Locate the cell with the specified text and output its [X, Y] center coordinate. 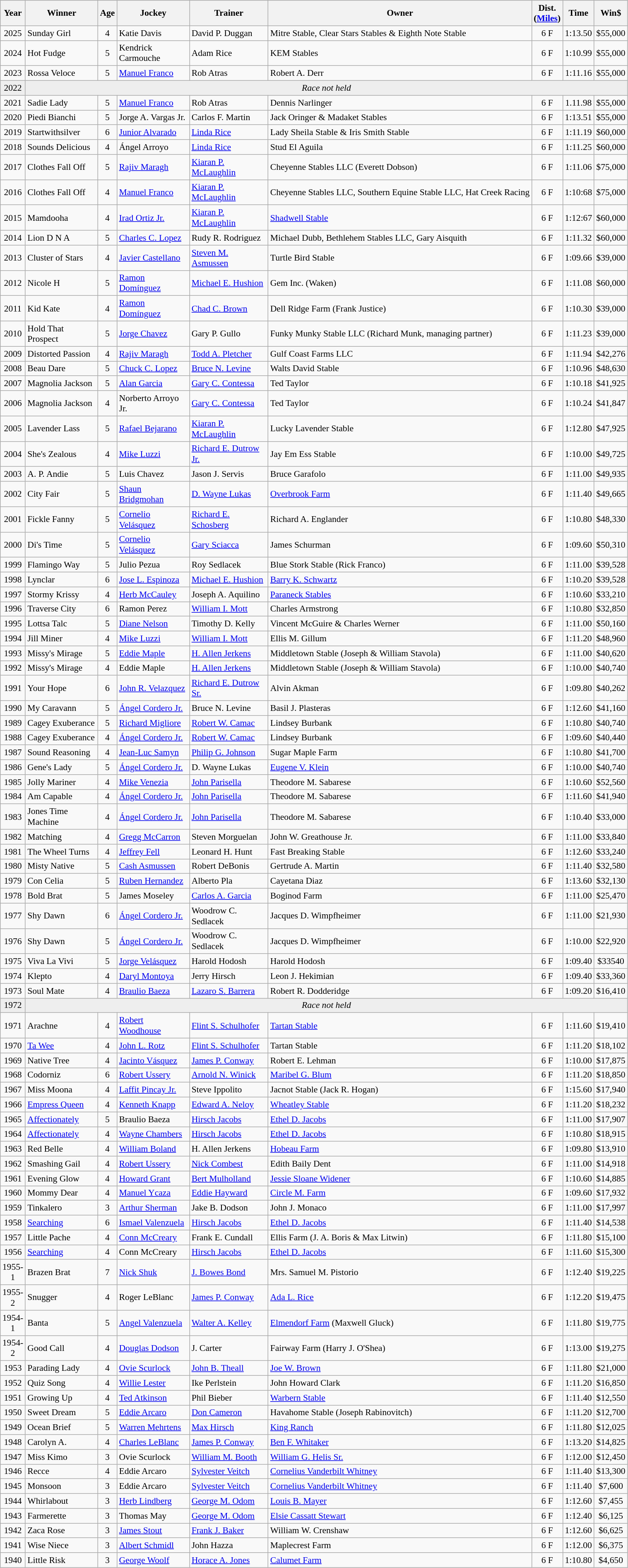
1974 [13, 976]
Di's Time [61, 544]
Flamingo Way [61, 565]
$47,925 [611, 428]
1946 [13, 1471]
$41,700 [611, 753]
$12,450 [611, 1457]
Dell Ridge Farm (Frank Justice) [400, 308]
$13,910 [611, 1149]
$6,625 [611, 1531]
Katie Davis [153, 33]
2019 [13, 133]
Kid Kate [61, 308]
1942 [13, 1531]
Brazen Brat [61, 1273]
Nicole H [61, 283]
1:11.23 [578, 334]
Ángel Arroyo [153, 147]
$15,300 [611, 1252]
2012 [13, 283]
1982 [13, 837]
Leon J. Hekimian [400, 976]
Parading Lady [61, 1368]
1957 [13, 1237]
A. P. Andie [61, 474]
Fast Breaking Stable [400, 852]
John B. Theall [229, 1368]
Ellis Farm (J. A. Boris & Max Litwin) [400, 1237]
$18,850 [611, 1075]
Cayetana Diaz [400, 881]
Jacnot Stable (Jack R. Hogan) [400, 1090]
$19,410 [611, 1026]
2017 [13, 167]
$33,360 [611, 976]
Philip G. Johnson [229, 753]
1:10.40 [578, 817]
Piedi Bianchi [61, 118]
Basil J. Plasteras [400, 708]
Richard E. Dutrow Sr. [229, 689]
1983 [13, 817]
Cash Asmussen [153, 866]
Ta Wee [61, 1046]
$21,930 [611, 916]
1950 [13, 1413]
$6,125 [611, 1516]
$18,915 [611, 1134]
Lady Sheila Stable & Iris Smith Stable [400, 133]
John L. Rotz [153, 1046]
1:13.20 [578, 1442]
2015 [13, 218]
Jill Miner [61, 639]
Misty Native [61, 866]
2025 [13, 33]
Tinkalero [61, 1208]
Walts David Stable [400, 369]
1:12.80 [578, 428]
Angel Valenzuela [153, 1323]
Codorniz [61, 1075]
1:12.20 [578, 1297]
1960 [13, 1193]
Jerry Hirsch [229, 976]
2022 [13, 88]
1:10.30 [578, 308]
Shadwell Stable [400, 218]
Funky Munky Stable LLC (Richard Munk, managing partner) [400, 334]
1984 [13, 797]
1988 [13, 738]
Calumet Farm [400, 1560]
1953 [13, 1368]
Javier Castellano [153, 258]
1945 [13, 1486]
Jolly Mariner [61, 782]
1968 [13, 1075]
Warren Mehrtens [153, 1428]
J. Carter [229, 1348]
John Hazza [229, 1546]
$33,240 [611, 852]
Gary P. Gullo [229, 334]
Roger LeBlanc [153, 1297]
Jones Time Machine [61, 817]
Howard Grant [153, 1179]
Herb Lindberg [153, 1501]
Lazaro S. Barrera [229, 991]
William M. Booth [229, 1457]
Viva La Vivi [61, 962]
1973 [13, 991]
Elmendorf Farm (Maxwell Gluck) [400, 1323]
She's Zealous [61, 454]
$49,935 [611, 474]
Frank E. Cundall [229, 1237]
Jeffrey Fell [153, 852]
$48,330 [611, 519]
2023 [13, 73]
Jake B. Dodson [229, 1208]
Steven M. Asmussen [229, 258]
1:11.32 [578, 238]
Gregg McCarron [153, 837]
Charles C. Lopez [153, 238]
Arthur Sherman [153, 1208]
Luis Chavez [153, 474]
1969 [13, 1061]
1940 [13, 1560]
1980 [13, 866]
1:10.20 [578, 580]
1954-2 [13, 1348]
1997 [13, 594]
2002 [13, 494]
Jessie Sloane Widener [400, 1179]
1955-1 [13, 1273]
Jose L. Espinoza [153, 580]
1989 [13, 723]
1971 [13, 1026]
1941 [13, 1546]
1943 [13, 1516]
Robert DeBonis [229, 866]
Native Tree [61, 1061]
$41,940 [611, 797]
$22,920 [611, 941]
$49,665 [611, 494]
1954-1 [13, 1323]
Thomas May [153, 1516]
Matching [61, 837]
1.11.98 [578, 103]
Gertrude A. Martin [400, 866]
1:12:67 [578, 218]
Walter A. Kelley [229, 1323]
Vincent McGuire & Charles Werner [400, 624]
Carolyn A. [61, 1442]
Jockey [153, 13]
1:09.20 [578, 991]
Bold Brat [61, 896]
Win$ [611, 13]
Owner [400, 13]
$6,375 [611, 1546]
Traverse City [61, 609]
2010 [13, 334]
Maplecrest Farm [400, 1546]
$13,300 [611, 1471]
Distorted Passion [61, 354]
$14,885 [611, 1179]
Recce [61, 1471]
Todd A. Pletcher [229, 354]
Fickle Fanny [61, 519]
1961 [13, 1179]
1951 [13, 1398]
Monsoon [61, 1486]
Jacinto Vásquez [153, 1061]
$40,440 [611, 738]
Eugene V. Klein [400, 767]
$12,550 [611, 1398]
$52,560 [611, 782]
Albert Schmidl [153, 1546]
$41,160 [611, 708]
$17,907 [611, 1119]
Gene's Lady [61, 767]
Trainer [229, 13]
2007 [13, 384]
1:13.60 [578, 881]
$42,276 [611, 354]
Ted Atkinson [153, 1398]
$14,918 [611, 1164]
Jay Em Ess Stable [400, 454]
$18,102 [611, 1046]
1987 [13, 753]
Richard Migliore [153, 723]
1993 [13, 653]
Mommy Dear [61, 1193]
Stud El Aguila [400, 147]
Empress Queen [61, 1105]
Roy Sedlacek [229, 565]
$40,262 [611, 689]
2006 [13, 403]
Miss Moona [61, 1090]
1978 [13, 896]
Timothy D. Kelly [229, 624]
1986 [13, 767]
Cheyenne Stables LLC, Southern Equine Stable LLC, Hat Creek Racing [400, 192]
$15,100 [611, 1237]
Wheatley Stable [400, 1105]
Hold That Prospect [61, 334]
Louis B. Mayer [400, 1501]
Overbrook Farm [400, 494]
1990 [13, 708]
2014 [13, 238]
Carlos A. Garcia [229, 896]
1949 [13, 1428]
2013 [13, 258]
$16,410 [611, 991]
Miss Kimo [61, 1457]
2020 [13, 118]
Joseph A. Aquilino [229, 594]
$16,850 [611, 1383]
1966 [13, 1105]
King Ranch [400, 1428]
1:10.24 [578, 403]
Ismael Valenzuela [153, 1223]
$33,840 [611, 837]
Your Hope [61, 689]
2016 [13, 192]
Richard E. Schosberg [229, 519]
Ramon Perez [153, 609]
Time [578, 13]
1:10:68 [578, 192]
Gem Inc. (Waken) [400, 283]
David P. Duggan [229, 33]
1976 [13, 941]
Lucky Lavender Stable [400, 428]
Steven Morguelan [229, 837]
1967 [13, 1090]
Alberto Pla [229, 881]
Irad Ortiz Jr. [153, 218]
John J. Monaco [400, 1208]
Good Call [61, 1348]
Mrs. Samuel M. Pistorio [400, 1273]
Jack Oringer & Madaket Stables [400, 118]
1:11.19 [578, 133]
1991 [13, 689]
2001 [13, 519]
$49,725 [611, 454]
$12,700 [611, 1413]
Lynclar [61, 580]
1979 [13, 881]
1981 [13, 852]
Carlos F. Martin [229, 118]
1963 [13, 1149]
Robert R. Dodderidge [400, 991]
$19,225 [611, 1273]
John R. Velazquez [153, 689]
William G. Helis Sr. [400, 1457]
Red Belle [61, 1149]
Ada L. Rice [400, 1297]
$17,997 [611, 1208]
2000 [13, 544]
1:11.06 [578, 167]
Barry K. Schwartz [400, 580]
$32,850 [611, 609]
Arnold N. Winick [229, 1075]
1:10.96 [578, 369]
J. Bowes Bond [229, 1273]
Julio Pezua [153, 565]
Nick Combest [229, 1164]
1958 [13, 1223]
William Boland [153, 1149]
James Stout [153, 1531]
Am Capable [61, 797]
$4,650 [611, 1560]
Maribel G. Blum [400, 1075]
1:11.08 [578, 283]
Manuel Ycaza [153, 1193]
Horace A. Jones [229, 1560]
Age [107, 13]
Phil Bieber [229, 1398]
7 [107, 1273]
Diane Nelson [153, 624]
Evening Glow [61, 1179]
Banta [61, 1323]
$41,925 [611, 384]
Mitre Stable, Clear Stars Stables & Eighth Note Stable [400, 33]
1:11.25 [578, 147]
Ocean Brief [61, 1428]
Gulf Coast Farms LLC [400, 354]
1:13.00 [578, 1348]
$17,932 [611, 1193]
Ruben Hernandez [153, 881]
Little Pache [61, 1237]
1:13.51 [578, 118]
1994 [13, 639]
Sweet Dream [61, 1413]
Stormy Krissy [61, 594]
Eddie Hayward [229, 1193]
Lavender Lass [61, 428]
Bert Mulholland [229, 1179]
Kendrick Carmouche [153, 53]
$7,455 [611, 1501]
1998 [13, 580]
Circle M. Farm [400, 1193]
Boginod Farm [400, 896]
1965 [13, 1119]
Sunday Girl [61, 33]
Whirlabout [61, 1501]
Rossa Veloce [61, 73]
2005 [13, 428]
Max Hirsch [229, 1428]
2011 [13, 308]
1972 [13, 1005]
Edward A. Neloy [229, 1105]
$17,940 [611, 1090]
Robert E. Lehman [400, 1061]
The Wheel Turns [61, 852]
2021 [13, 103]
Rafael Bejarano [153, 428]
Jean-Luc Samyn [153, 753]
Leonard H. Hunt [229, 852]
Wayne Chambers [153, 1134]
1964 [13, 1134]
$17,875 [611, 1061]
1955-2 [13, 1297]
Jorge Chavez [153, 334]
Jason J. Servis [229, 474]
Ike Perlstein [229, 1383]
$19,475 [611, 1297]
1:11.16 [578, 73]
Kenneth Knapp [153, 1105]
Laffit Pincay Jr. [153, 1090]
Fairway Farm (Harry J. O'Shea) [400, 1348]
$40,620 [611, 653]
1:10.18 [578, 384]
Robert A. Derr [400, 73]
Norberto Arroyo Jr. [153, 403]
Lion D N A [61, 238]
$18,232 [611, 1105]
Turtle Bird Stable [400, 258]
Adam Rice [229, 53]
Richard A. Englander [400, 519]
Smashing Gail [61, 1164]
$19,275 [611, 1348]
Growing Up [61, 1398]
Little Risk [61, 1560]
Frank J. Baker [229, 1531]
Hobeau Farm [400, 1149]
Arachne [61, 1026]
William W. Crenshaw [400, 1531]
1995 [13, 624]
KEM Stables [400, 53]
1944 [13, 1501]
Klepto [61, 976]
2018 [13, 147]
My Caravann [61, 708]
2003 [13, 474]
$32,580 [611, 866]
Elsie Cassatt Stewart [400, 1516]
Herb McCauley [153, 594]
$41,847 [611, 403]
$33,210 [611, 594]
John W. Greathouse Jr. [400, 837]
Dennis Narlinger [400, 103]
Con Celia [61, 881]
Year [13, 13]
James Moseley [153, 896]
Havahome Stable (Joseph Rabinovitch) [400, 1413]
Don Cameron [229, 1413]
1:09.66 [578, 258]
Robert Woodhouse [153, 1026]
Chad C. Brown [229, 308]
Paraneck Stables [400, 594]
Douglas Dodson [153, 1348]
Wise Niece [61, 1546]
$19,775 [611, 1323]
Snugger [61, 1297]
Soul Mate [61, 991]
$48,630 [611, 369]
1999 [13, 565]
Alvin Akman [400, 689]
Warbern Stable [400, 1398]
Sugar Maple Farm [400, 753]
1:13.50 [578, 33]
1975 [13, 962]
1:15.60 [578, 1090]
Farmerette [61, 1516]
$33,000 [611, 817]
Beau Dare [61, 369]
Hot Fudge [61, 53]
Joe W. Brown [400, 1368]
Cheyenne Stables LLC (Everett Dobson) [400, 167]
$7,600 [611, 1486]
Startwithsilver [61, 133]
Bruce Garafolo [400, 474]
1:11.94 [578, 354]
1:10.99 [578, 53]
$48,960 [611, 639]
1985 [13, 782]
George Woolf [153, 1560]
Cluster of Stars [61, 258]
Mike Venezia [153, 782]
Jorge Velásquez [153, 962]
Sadie Lady [61, 103]
Ben F. Whitaker [400, 1442]
Daryl Montoya [153, 976]
1948 [13, 1442]
Rudy R. Rodriguez [229, 238]
Winner [61, 13]
Sounds Delicious [61, 147]
$21,000 [611, 1368]
2009 [13, 354]
$14,538 [611, 1223]
1952 [13, 1383]
Alan Garcia [153, 384]
1959 [13, 1208]
John Howard Clark [400, 1383]
Willie Lester [153, 1383]
City Fair [61, 494]
Blue Stork Stable (Rick Franco) [400, 565]
Sound Reasoning [61, 753]
$14,825 [611, 1442]
Junior Alvarado [153, 133]
Charles Armstrong [400, 609]
1977 [13, 916]
$33540 [611, 962]
Nick Shuk [153, 1273]
$25,470 [611, 896]
2004 [13, 454]
Jorge A. Vargas Jr. [153, 118]
$32,130 [611, 881]
Gary Sciacca [229, 544]
2024 [13, 53]
Zaca Rose [61, 1531]
Edith Baily Dent [400, 1164]
1956 [13, 1252]
$12,025 [611, 1428]
1992 [13, 668]
1970 [13, 1046]
Ellis M. Gillum [400, 639]
Chuck C. Lopez [153, 369]
Dist. (Miles) [547, 13]
Quiz Song [61, 1383]
Charles LeBlanc [153, 1442]
Richard E. Dutrow Jr. [229, 454]
2008 [13, 369]
Michael Dubb, Bethlehem Stables LLC, Gary Aisquith [400, 238]
1996 [13, 609]
1947 [13, 1457]
Shaun Bridgmohan [153, 494]
Steve Ippolito [229, 1090]
$50,160 [611, 624]
1962 [13, 1164]
$50,310 [611, 544]
Mamdooha [61, 218]
Lottsa Talc [61, 624]
James Schurman [400, 544]
